Extract the (x, y) coordinate from the center of the cell holding the provided text.  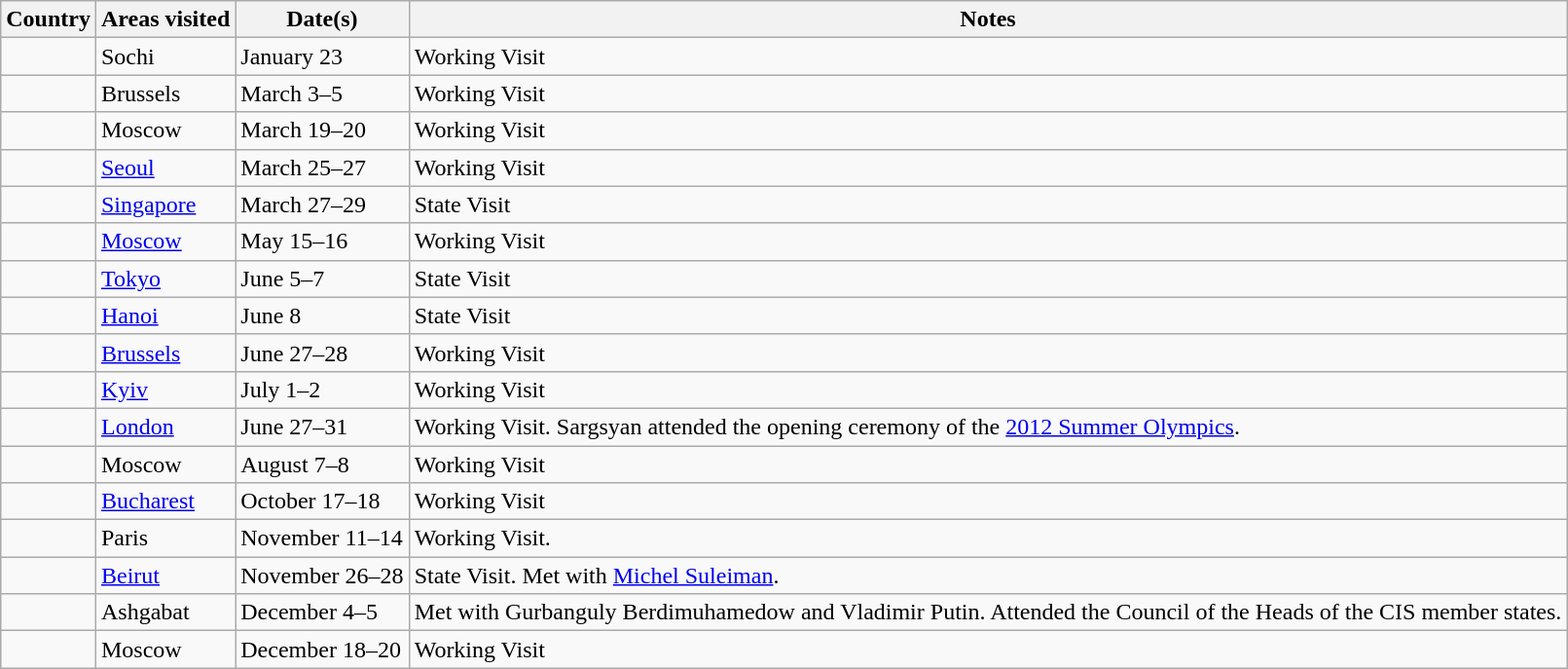
Ashgabat (165, 613)
December 4–5 (322, 613)
Working Visit. Sargsyan attended the opening ceremony of the 2012 Summer Olympics. (988, 427)
November 26–28 (322, 576)
March 27–29 (322, 204)
August 7–8 (322, 465)
Bucharest (165, 502)
London (165, 427)
Seoul (165, 167)
Notes (988, 19)
June 27–28 (322, 353)
May 15–16 (322, 242)
Areas visited (165, 19)
July 1–2 (322, 390)
October 17–18 (322, 502)
Tokyo (165, 279)
Date(s) (322, 19)
January 23 (322, 56)
Hanoi (165, 316)
March 25–27 (322, 167)
June 5–7 (322, 279)
June 27–31 (322, 427)
March 3–5 (322, 93)
Beirut (165, 576)
Singapore (165, 204)
November 11–14 (322, 539)
March 19–20 (322, 130)
Paris (165, 539)
Country (49, 19)
June 8 (322, 316)
State Visit. Met with Michel Suleiman. (988, 576)
Sochi (165, 56)
Met with Gurbanguly Berdimuhamedow and Vladimir Putin. Attended the Council of the Heads of the CIS member states. (988, 613)
Kyiv (165, 390)
Working Visit. (988, 539)
December 18–20 (322, 650)
